Locate the cell with the specified text and output its (x, y) center coordinate. 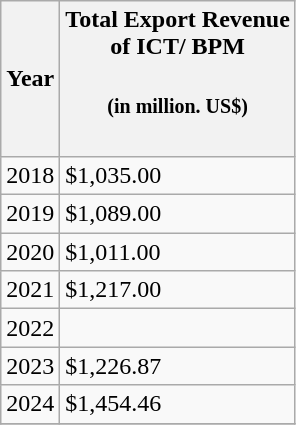
$1,226.87 (178, 366)
2024 (30, 404)
$1,089.00 (178, 214)
2020 (30, 252)
$1,217.00 (178, 290)
$1,035.00 (178, 176)
2022 (30, 328)
2019 (30, 214)
Year (30, 79)
$1,454.46 (178, 404)
2021 (30, 290)
2018 (30, 176)
Total Export Revenue of ICT/ BPM (in million. US$) (178, 79)
2023 (30, 366)
$1,011.00 (178, 252)
